Search for the cell housing the specified text and yield its [X, Y] center coordinate. 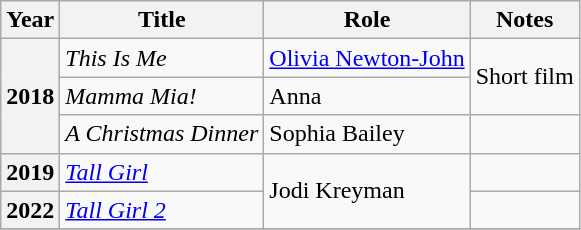
Olivia Newton-John [367, 58]
Year [30, 20]
Short film [524, 77]
A Christmas Dinner [162, 134]
This Is Me [162, 58]
Mamma Mia! [162, 96]
Jodi Kreyman [367, 191]
Tall Girl [162, 172]
Tall Girl 2 [162, 210]
Anna [367, 96]
Role [367, 20]
Notes [524, 20]
2018 [30, 96]
Title [162, 20]
Sophia Bailey [367, 134]
2019 [30, 172]
2022 [30, 210]
